Determine the [x, y] coordinate at the center of the cell enclosing the given text.  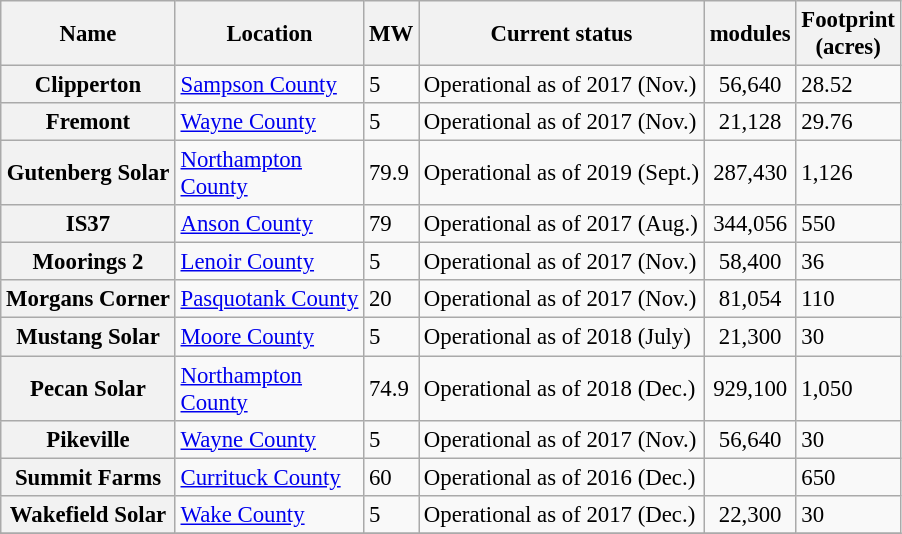
Name [88, 34]
110 [848, 299]
74.9 [392, 388]
Sampson County [269, 85]
1,126 [848, 174]
Gutenberg Solar [88, 174]
21,300 [750, 337]
21,128 [750, 122]
28.52 [848, 85]
Anson County [269, 224]
Footprint(acres) [848, 34]
Pikeville [88, 439]
Location [269, 34]
650 [848, 477]
Current status [562, 34]
79 [392, 224]
IS37 [88, 224]
Clipperton [88, 85]
36 [848, 262]
Summit Farms [88, 477]
modules [750, 34]
Moore County [269, 337]
Wake County [269, 514]
79.9 [392, 174]
Operational as of 2017 (Dec.) [562, 514]
1,050 [848, 388]
550 [848, 224]
Operational as of 2017 (Aug.) [562, 224]
Fremont [88, 122]
Mustang Solar [88, 337]
344,056 [750, 224]
Operational as of 2019 (Sept.) [562, 174]
Moorings 2 [88, 262]
Wakefield Solar [88, 514]
Morgans Corner [88, 299]
Operational as of 2018 (Dec.) [562, 388]
29.76 [848, 122]
Pecan Solar [88, 388]
22,300 [750, 514]
Lenoir County [269, 262]
Currituck County [269, 477]
929,100 [750, 388]
Operational as of 2018 (July) [562, 337]
58,400 [750, 262]
20 [392, 299]
81,054 [750, 299]
60 [392, 477]
MW [392, 34]
Pasquotank County [269, 299]
287,430 [750, 174]
Operational as of 2016 (Dec.) [562, 477]
